Return the (X, Y) coordinate for the center point of the cell that contains the specified text.  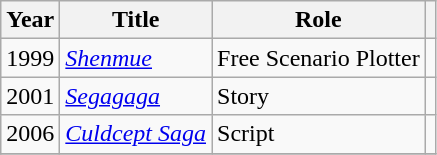
Title (136, 20)
Year (30, 20)
Role (319, 20)
Script (319, 134)
Shenmue (136, 58)
Free Scenario Plotter (319, 58)
Culdcept Saga (136, 134)
2006 (30, 134)
Segagaga (136, 96)
2001 (30, 96)
1999 (30, 58)
Story (319, 96)
